Detect which cell encompasses the target text, then output its [x, y] center coordinate. 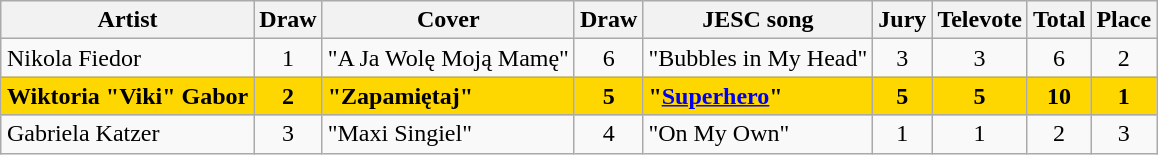
Cover [448, 20]
"On My Own" [758, 134]
4 [608, 134]
"Zapamiętaj" [448, 96]
Artist [127, 20]
Televote [980, 20]
"A Ja Wolę Moją Mamę" [448, 58]
Place [1124, 20]
"Maxi Singiel" [448, 134]
Wiktoria "Viki" Gabor [127, 96]
"Bubbles in My Head" [758, 58]
Gabriela Katzer [127, 134]
JESC song [758, 20]
10 [1059, 96]
Total [1059, 20]
Jury [902, 20]
Nikola Fiedor [127, 58]
"Superhero" [758, 96]
